Identify which cell holds the provided text, then report its [X, Y] central coordinate. 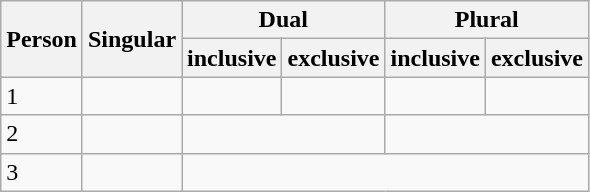
Plural [486, 20]
Person [42, 39]
3 [42, 172]
1 [42, 96]
2 [42, 134]
Dual [284, 20]
Singular [132, 39]
